Detect which cell encompasses the target text, then output its (x, y) center coordinate. 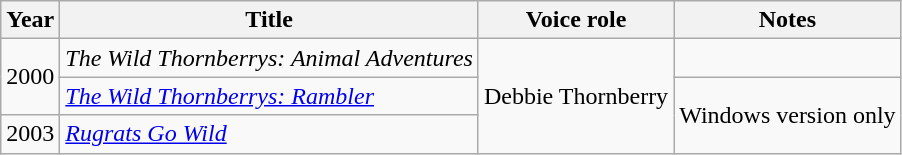
Voice role (576, 20)
Title (270, 20)
2000 (30, 77)
Rugrats Go Wild (270, 134)
Notes (788, 20)
The Wild Thornberrys: Animal Adventures (270, 58)
Debbie Thornberry (576, 96)
Windows version only (788, 115)
Year (30, 20)
The Wild Thornberrys: Rambler (270, 96)
2003 (30, 134)
